Find where the given text appears and provide that cell's center as [x, y] coordinate. 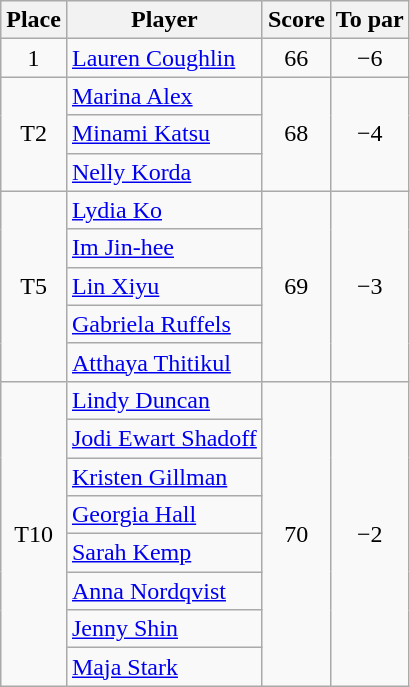
Jodi Ewart Shadoff [164, 438]
Im Jin-hee [164, 248]
Lydia Ko [164, 210]
1 [34, 58]
Player [164, 20]
Maja Stark [164, 667]
T5 [34, 286]
68 [296, 134]
T10 [34, 533]
−4 [370, 134]
Marina Alex [164, 96]
−3 [370, 286]
Minami Katsu [164, 134]
Score [296, 20]
Atthaya Thitikul [164, 362]
−6 [370, 58]
69 [296, 286]
T2 [34, 134]
Gabriela Ruffels [164, 324]
Lauren Coughlin [164, 58]
Anna Nordqvist [164, 591]
Kristen Gillman [164, 477]
Lin Xiyu [164, 286]
To par [370, 20]
70 [296, 533]
Place [34, 20]
66 [296, 58]
Nelly Korda [164, 172]
Jenny Shin [164, 629]
Sarah Kemp [164, 553]
−2 [370, 533]
Georgia Hall [164, 515]
Lindy Duncan [164, 400]
